Capture the cell that displays the provided text and extract its [X, Y] central coordinate. 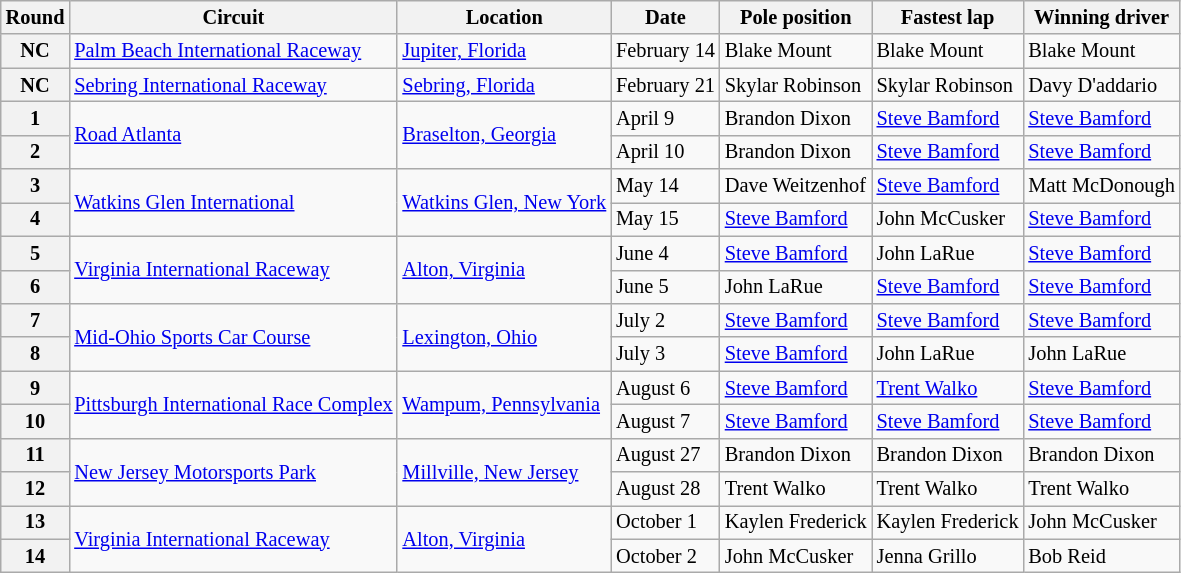
7 [36, 320]
August 27 [666, 455]
Braselton, Georgia [504, 134]
Pittsburgh International Race Complex [233, 404]
June 5 [666, 287]
Davy D'addario [1101, 85]
April 10 [666, 152]
Millville, New Jersey [504, 472]
4 [36, 219]
Lexington, Ohio [504, 336]
Bob Reid [1101, 556]
May 14 [666, 186]
Fastest lap [948, 17]
August 6 [666, 388]
Winning driver [1101, 17]
Jupiter, Florida [504, 51]
Dave Weitzenhof [796, 186]
8 [36, 354]
April 9 [666, 118]
February 14 [666, 51]
1 [36, 118]
June 4 [666, 253]
13 [36, 522]
6 [36, 287]
Watkins Glen, New York [504, 202]
5 [36, 253]
Matt McDonough [1101, 186]
July 2 [666, 320]
2 [36, 152]
Palm Beach International Raceway [233, 51]
February 21 [666, 85]
Pole position [796, 17]
Location [504, 17]
August 7 [666, 421]
3 [36, 186]
14 [36, 556]
Mid-Ohio Sports Car Course [233, 336]
12 [36, 489]
10 [36, 421]
Jenna Grillo [948, 556]
9 [36, 388]
October 2 [666, 556]
Wampum, Pennsylvania [504, 404]
Sebring International Raceway [233, 85]
May 15 [666, 219]
Sebring, Florida [504, 85]
Watkins Glen International [233, 202]
Round [36, 17]
Circuit [233, 17]
Date [666, 17]
11 [36, 455]
August 28 [666, 489]
July 3 [666, 354]
October 1 [666, 522]
Road Atlanta [233, 134]
New Jersey Motorsports Park [233, 472]
